Scan for the cell matching the given text and deliver its (x, y) coordinate at center. 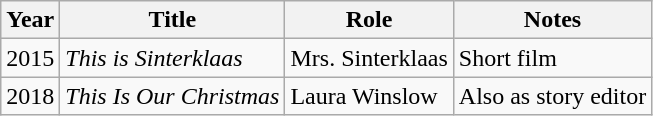
Notes (552, 20)
Year (30, 20)
Title (172, 20)
2015 (30, 58)
This Is Our Christmas (172, 96)
2018 (30, 96)
Short film (552, 58)
Laura Winslow (369, 96)
Also as story editor (552, 96)
This is Sinterklaas (172, 58)
Mrs. Sinterklaas (369, 58)
Role (369, 20)
